Pinpoint the cell where the given text exists, returning its [x, y] midpoint coordinate. 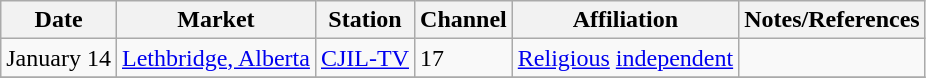
CJIL-TV [364, 58]
Lethbridge, Alberta [216, 58]
Religious independent [625, 58]
Notes/References [832, 20]
Station [364, 20]
Market [216, 20]
Date [59, 20]
Channel [464, 20]
17 [464, 58]
Affiliation [625, 20]
January 14 [59, 58]
